Output the (X, Y) coordinate of the center of the cell containing the given text.  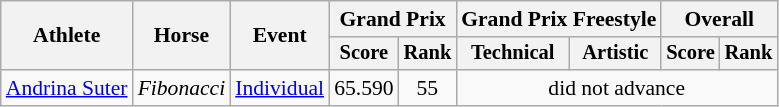
Overall (719, 19)
Athlete (67, 36)
Grand Prix (392, 19)
Technical (512, 54)
Event (280, 36)
Individual (280, 88)
did not advance (616, 88)
65.590 (364, 88)
Grand Prix Freestyle (558, 19)
Artistic (615, 54)
55 (428, 88)
Fibonacci (182, 88)
Horse (182, 36)
Andrina Suter (67, 88)
